Extract the [x, y] coordinate from the center of the cell holding the provided text.  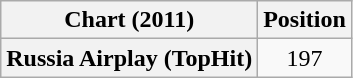
197 [305, 58]
Russia Airplay (TopHit) [130, 58]
Chart (2011) [130, 20]
Position [305, 20]
